Find where the given text appears and provide that cell's center as [x, y] coordinate. 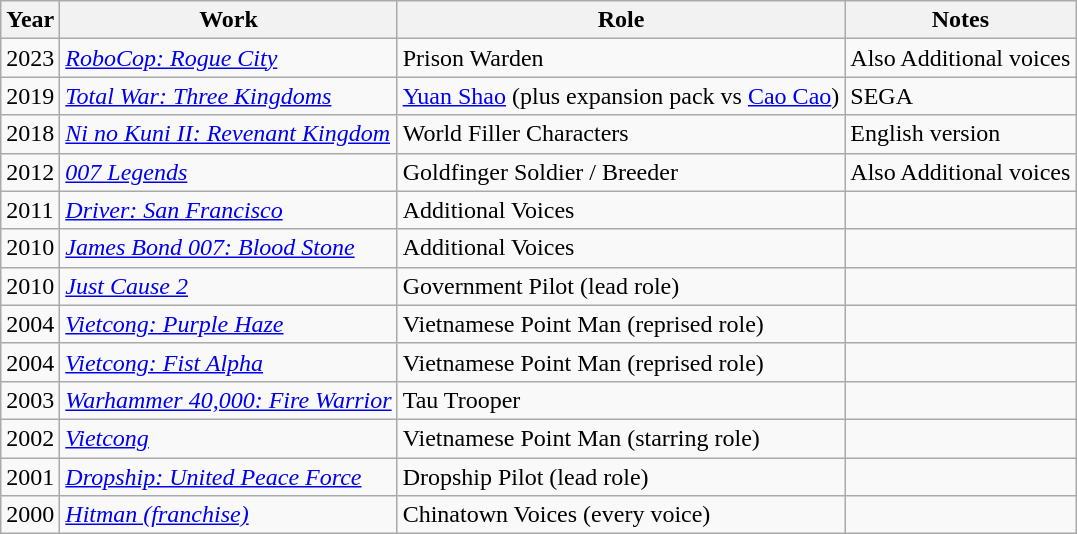
Chinatown Voices (every voice) [621, 515]
SEGA [960, 96]
Prison Warden [621, 58]
Hitman (franchise) [228, 515]
James Bond 007: Blood Stone [228, 248]
2018 [30, 134]
RoboCop: Rogue City [228, 58]
2023 [30, 58]
Vietcong [228, 438]
2012 [30, 172]
Total War: Three Kingdoms [228, 96]
Tau Trooper [621, 400]
Dropship: United Peace Force [228, 477]
Government Pilot (lead role) [621, 286]
Warhammer 40,000: Fire Warrior [228, 400]
2001 [30, 477]
007 Legends [228, 172]
Goldfinger Soldier / Breeder [621, 172]
Driver: San Francisco [228, 210]
Work [228, 20]
Dropship Pilot (lead role) [621, 477]
Role [621, 20]
Ni no Kuni II: Revenant Kingdom [228, 134]
Just Cause 2 [228, 286]
2003 [30, 400]
Vietcong: Fist Alpha [228, 362]
2011 [30, 210]
2000 [30, 515]
World Filler Characters [621, 134]
Vietnamese Point Man (starring role) [621, 438]
Yuan Shao (plus expansion pack vs Cao Cao) [621, 96]
English version [960, 134]
Year [30, 20]
Vietcong: Purple Haze [228, 324]
2019 [30, 96]
2002 [30, 438]
Notes [960, 20]
